Pinpoint the cell where the given text exists, returning its [x, y] midpoint coordinate. 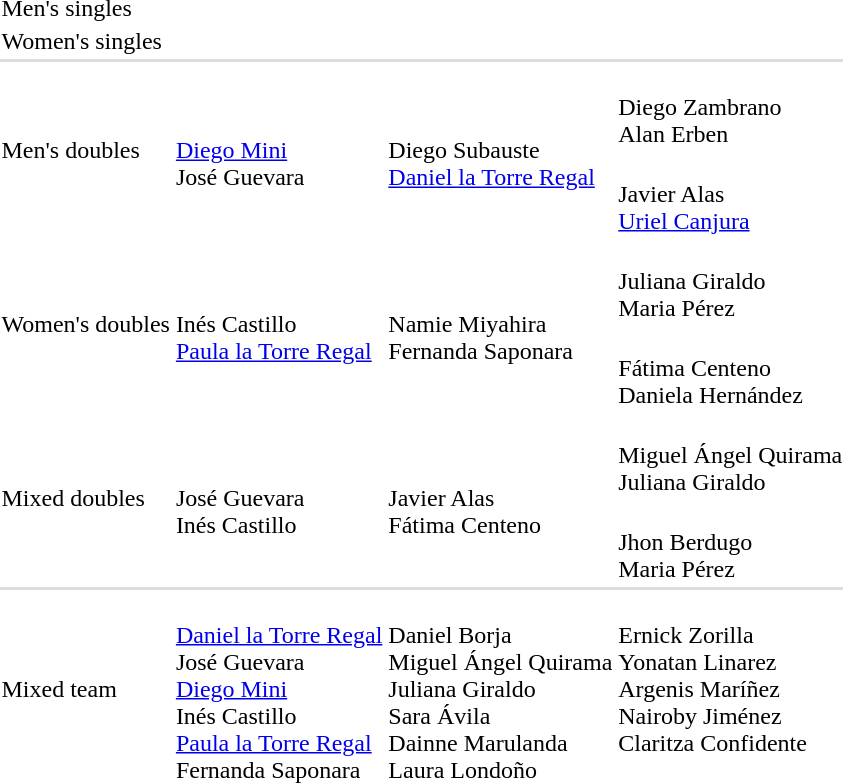
Mixed doubles [86, 498]
José GuevaraInés Castillo [278, 498]
Namie MiyahiraFernanda Saponara [500, 324]
Diego SubausteDaniel la Torre Regal [500, 150]
Javier AlasFátima Centeno [500, 498]
Women's singles [86, 41]
Women's doubles [86, 324]
Diego MiniJosé Guevara [278, 150]
Inés CastilloPaula la Torre Regal [278, 324]
Men's doubles [86, 150]
